From the cell containing the given text, extract its center point as [x, y] coordinate. 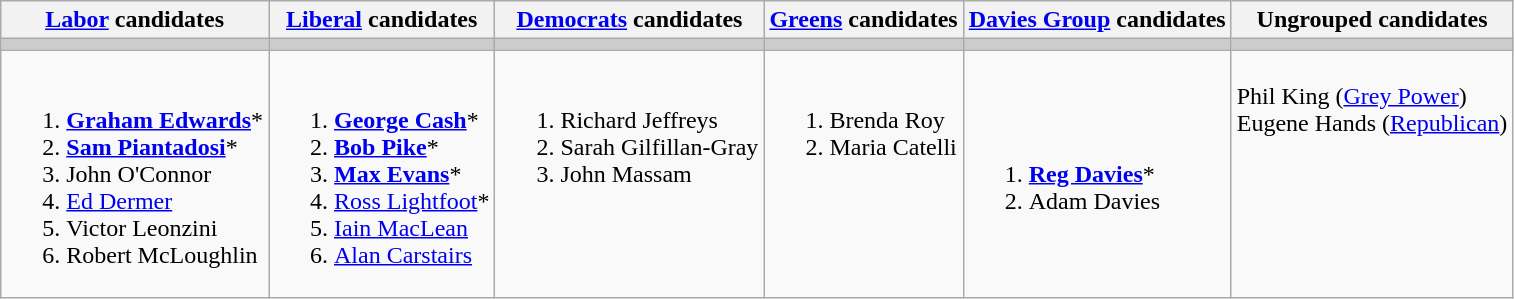
Phil King (Grey Power) Eugene Hands (Republican) [1372, 174]
Greens candidates [864, 20]
Labor candidates [135, 20]
Richard JeffreysSarah Gilfillan-GrayJohn Massam [630, 174]
George Cash*Bob Pike*Max Evans*Ross Lightfoot*Iain MacLeanAlan Carstairs [381, 174]
Liberal candidates [381, 20]
Reg Davies*Adam Davies [1097, 174]
Graham Edwards*Sam Piantadosi*John O'ConnorEd DermerVictor LeonziniRobert McLoughlin [135, 174]
Brenda RoyMaria Catelli [864, 174]
Davies Group candidates [1097, 20]
Democrats candidates [630, 20]
Ungrouped candidates [1372, 20]
